From the cell containing the given text, extract its center point as (x, y) coordinate. 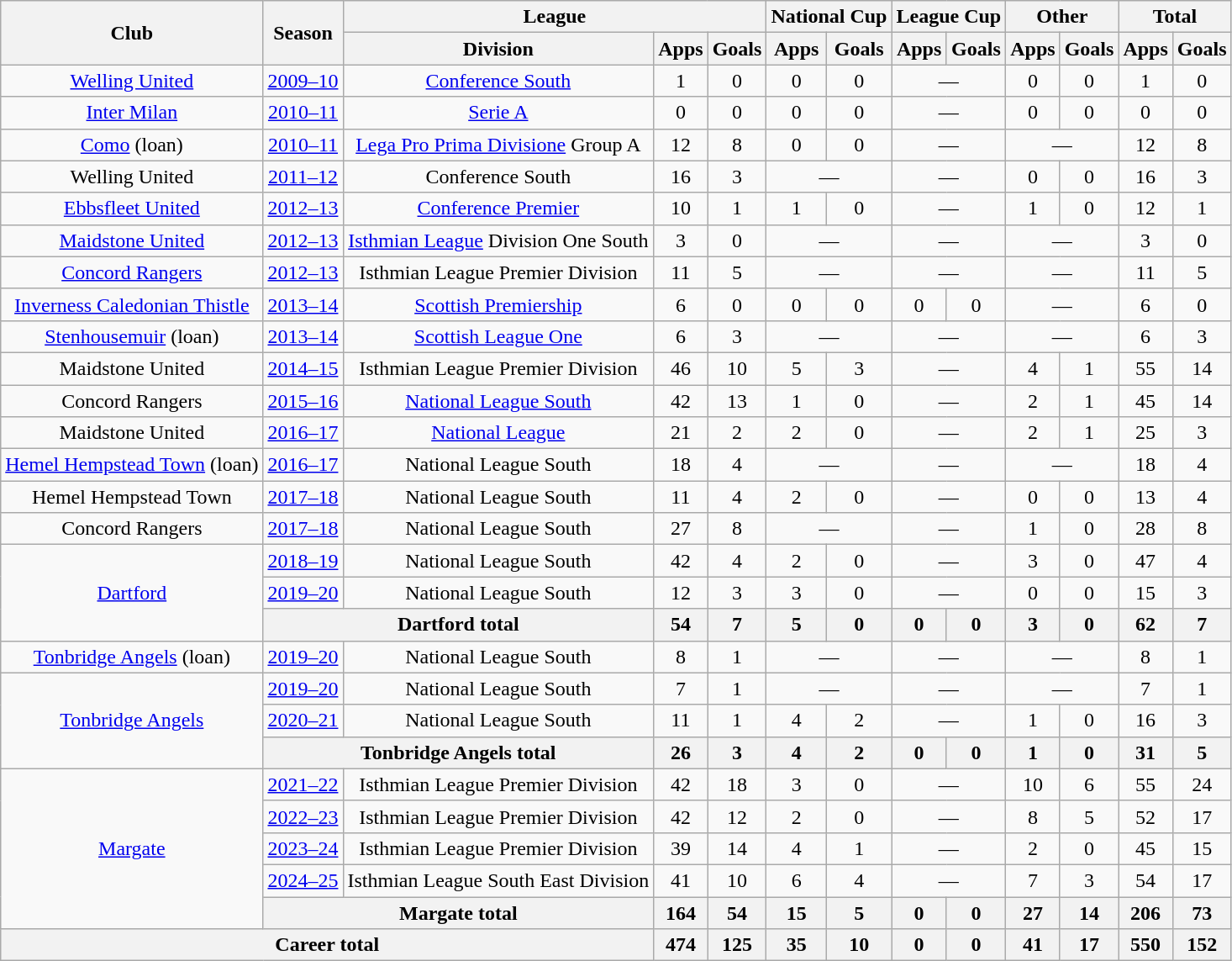
Conference Premier (498, 209)
League (555, 17)
Tonbridge Angels (132, 721)
28 (1145, 529)
Como (loan) (132, 145)
2009–10 (303, 81)
2023–24 (303, 848)
62 (1145, 625)
35 (797, 945)
Ebbsfleet United (132, 209)
164 (681, 912)
31 (1145, 752)
Dartford total (459, 625)
2011–12 (303, 177)
Scottish Premiership (498, 304)
Scottish League One (498, 336)
206 (1145, 912)
2022–23 (303, 816)
Division (498, 49)
Other (1062, 17)
152 (1202, 945)
League Cup (949, 17)
2014–15 (303, 368)
2018–19 (303, 561)
Stenhousemuir (loan) (132, 336)
Tonbridge Angels (loan) (132, 657)
Hemel Hempstead Town (132, 497)
47 (1145, 561)
2020–21 (303, 721)
125 (737, 945)
2015–16 (303, 401)
24 (1202, 784)
Total (1175, 17)
550 (1145, 945)
National League (498, 433)
73 (1202, 912)
Tonbridge Angels total (459, 752)
46 (681, 368)
Career total (328, 945)
National Cup (829, 17)
474 (681, 945)
Dartford (132, 593)
Isthmian League Division One South (498, 240)
Margate (132, 848)
Margate total (459, 912)
2024–25 (303, 880)
Isthmian League South East Division (498, 880)
Inter Milan (132, 113)
Season (303, 33)
25 (1145, 433)
26 (681, 752)
52 (1145, 816)
Serie A (498, 113)
Hemel Hempstead Town (loan) (132, 465)
Lega Pro Prima Divisione Group A (498, 145)
2021–22 (303, 784)
39 (681, 848)
Club (132, 33)
Inverness Caledonian Thistle (132, 304)
21 (681, 433)
